For the text-containing cell, return its midpoint in [x, y] coordinate format. 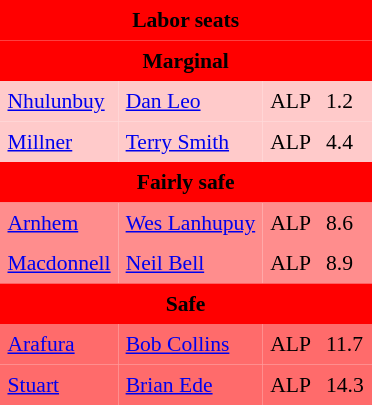
Fairly safe [186, 182]
Safe [186, 303]
Macdonnell [59, 263]
Dan Leo [190, 101]
Neil Bell [190, 263]
Wes Lanhupuy [190, 222]
Millner [59, 141]
Arafura [59, 344]
Arnhem [59, 222]
Terry Smith [190, 141]
14.3 [344, 384]
1.2 [344, 101]
Labor seats [186, 20]
Marginal [186, 60]
4.4 [344, 141]
Bob Collins [190, 344]
11.7 [344, 344]
8.6 [344, 222]
8.9 [344, 263]
Nhulunbuy [59, 101]
Stuart [59, 384]
Brian Ede [190, 384]
